Detect which cell encompasses the target text, then output its [X, Y] center coordinate. 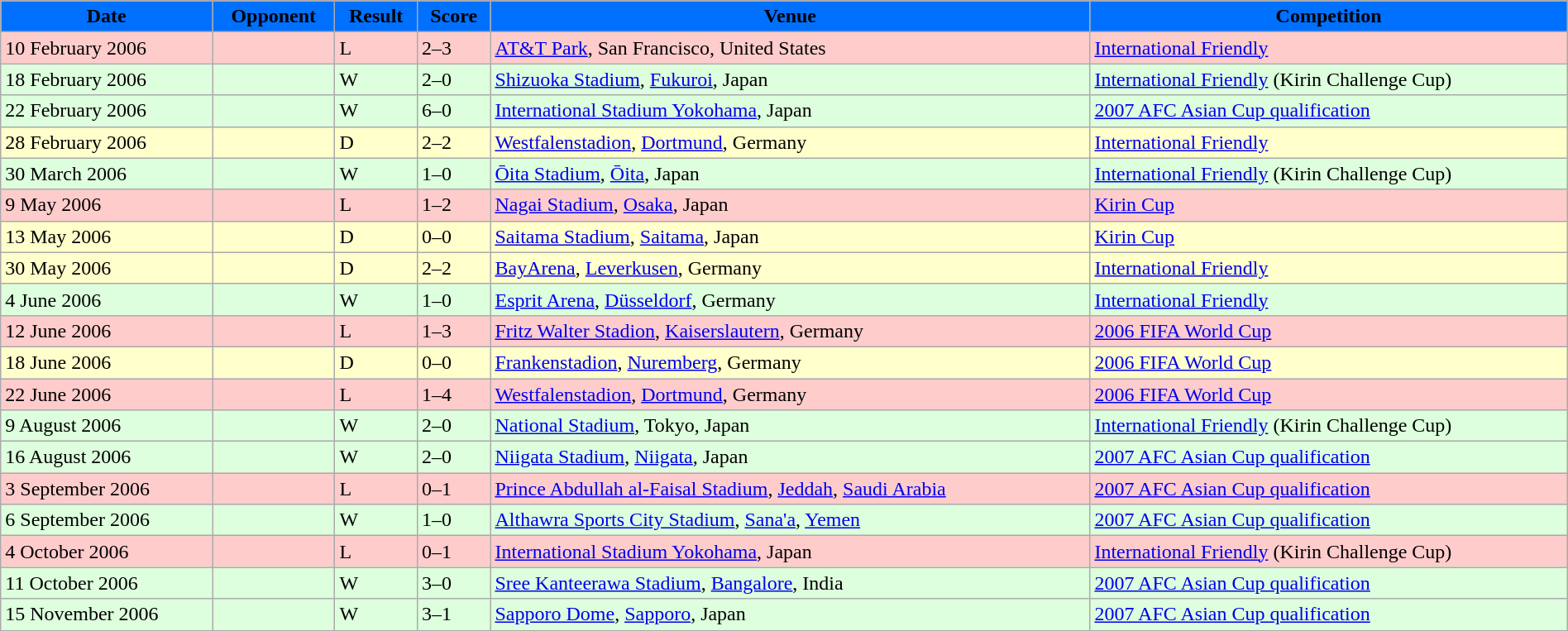
3 September 2006 [107, 489]
Ōita Stadium, Ōita, Japan [791, 174]
22 February 2006 [107, 111]
Score [453, 17]
3–0 [453, 583]
Althawra Sports City Stadium, Sana'a, Yemen [791, 520]
Niigata Stadium, Niigata, Japan [791, 457]
6 September 2006 [107, 520]
Result [376, 17]
12 June 2006 [107, 331]
Sree Kanteerawa Stadium, Bangalore, India [791, 583]
1–3 [453, 331]
AT&T Park, San Francisco, United States [791, 48]
Prince Abdullah al-Faisal Stadium, Jeddah, Saudi Arabia [791, 489]
Frankenstadion, Nuremberg, Germany [791, 362]
4 October 2006 [107, 552]
Saitama Stadium, Saitama, Japan [791, 237]
Esprit Arena, Düsseldorf, Germany [791, 299]
1–4 [453, 394]
4 June 2006 [107, 299]
13 May 2006 [107, 237]
Venue [791, 17]
30 May 2006 [107, 268]
Sapporo Dome, Sapporo, Japan [791, 614]
Opponent [274, 17]
22 June 2006 [107, 394]
BayArena, Leverkusen, Germany [791, 268]
Shizuoka Stadium, Fukuroi, Japan [791, 79]
1–2 [453, 205]
16 August 2006 [107, 457]
Date [107, 17]
28 February 2006 [107, 142]
18 June 2006 [107, 362]
10 February 2006 [107, 48]
Nagai Stadium, Osaka, Japan [791, 205]
6–0 [453, 111]
National Stadium, Tokyo, Japan [791, 426]
9 August 2006 [107, 426]
2–3 [453, 48]
Competition [1328, 17]
9 May 2006 [107, 205]
18 February 2006 [107, 79]
11 October 2006 [107, 583]
30 March 2006 [107, 174]
3–1 [453, 614]
Fritz Walter Stadion, Kaiserslautern, Germany [791, 331]
15 November 2006 [107, 614]
